Output the [X, Y] coordinate of the center of the cell containing the given text.  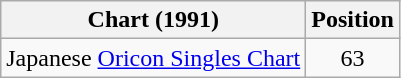
Japanese Oricon Singles Chart [154, 58]
Position [353, 20]
Chart (1991) [154, 20]
63 [353, 58]
